Scan for the cell matching the given text and deliver its (X, Y) coordinate at center. 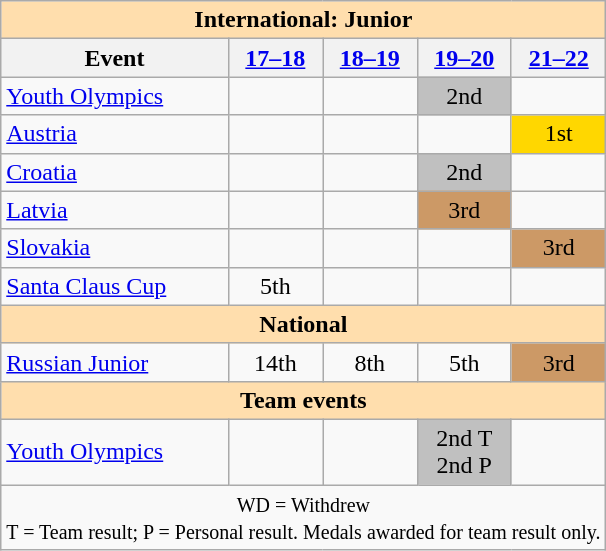
19–20 (464, 58)
Slovakia (114, 248)
1st (558, 134)
Event (114, 58)
14th (275, 362)
21–22 (558, 58)
Austria (114, 134)
International: Junior (304, 20)
Latvia (114, 210)
Russian Junior (114, 362)
17–18 (275, 58)
Team events (304, 400)
8th (370, 362)
Santa Claus Cup (114, 286)
Croatia (114, 172)
National (304, 324)
WD = Withdrew T = Team result; P = Personal result. Medals awarded for team result only. (304, 516)
2nd T2nd P (464, 452)
18–19 (370, 58)
